Scan for the cell matching the given text and deliver its (x, y) coordinate at center. 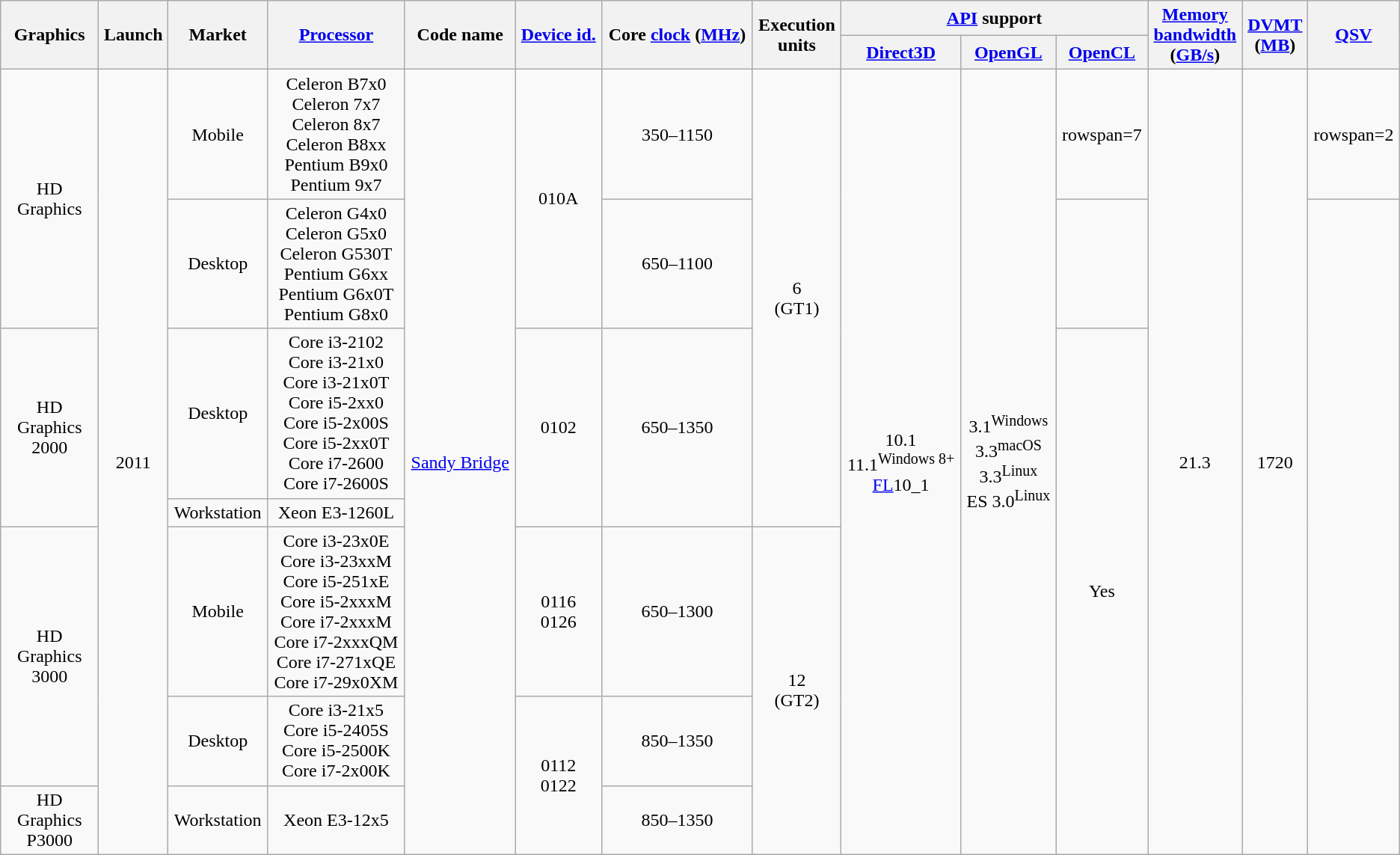
HD Graphics P3000 (49, 820)
1720 (1275, 462)
Device id. (558, 35)
650–1300 (677, 612)
Execution units (796, 35)
650–1100 (677, 263)
Celeron B7x0Celeron 7x7Celeron 8x7Celeron B8xxPentium B9x0Pentium 9x7 (337, 135)
01120122 (558, 775)
010A (558, 199)
Core clock (MHz) (677, 35)
rowspan=7 (1102, 135)
01160126 (558, 612)
Xeon E3-12x5 (337, 820)
Sandy Bridge (460, 462)
12(GT2) (796, 690)
2011 (133, 462)
Memory bandwidth(GB/s) (1195, 35)
Core i3-23x0ECore i3-23xxMCore i5-251xECore i5-2xxxMCore i7-2xxxMCore i7-2xxxQMCore i7-271xQECore i7-29x0XM (337, 612)
QSV (1354, 35)
API support (995, 18)
0102 (558, 428)
OpenGL (1009, 52)
Yes (1102, 591)
Celeron G4x0Celeron G5x0Celeron G530TPentium G6xxPentium G6x0TPentium G8x0 (337, 263)
6(GT1) (796, 298)
Xeon E3-1260L (337, 512)
Code name (460, 35)
Graphics (49, 35)
3.1Windows 3.3macOS 3.3Linux ES 3.0Linux (1009, 462)
HD Graphics 2000 (49, 428)
Direct3D (901, 52)
Core i3-2102Core i3-21x0Core i3-21x0TCore i5-2xx0Core i5-2x00SCore i5-2xx0TCore i7-2600Core i7-2600S (337, 413)
OpenCL (1102, 52)
HD Graphics (49, 199)
DVMT (MB) (1275, 35)
HD Graphics 3000 (49, 656)
Launch (133, 35)
rowspan=2 (1354, 135)
Core i3-21x5Core i5-2405SCore i5-2500KCore i7-2x00K (337, 741)
21.3 (1195, 462)
350–1150 (677, 135)
10.1 11.1Windows 8+ FL10_1 (901, 462)
650–1350 (677, 428)
Market (218, 35)
Processor (337, 35)
